Determine the (X, Y) coordinate at the center of the cell enclosing the given text.  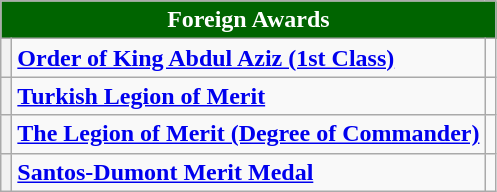
Turkish Legion of Merit (248, 96)
The Legion of Merit (Degree of Commander) (248, 134)
Order of King Abdul Aziz (1st Class) (248, 58)
Santos-Dumont Merit Medal (248, 172)
Foreign Awards (248, 20)
